Detect which cell encompasses the target text, then output its (x, y) center coordinate. 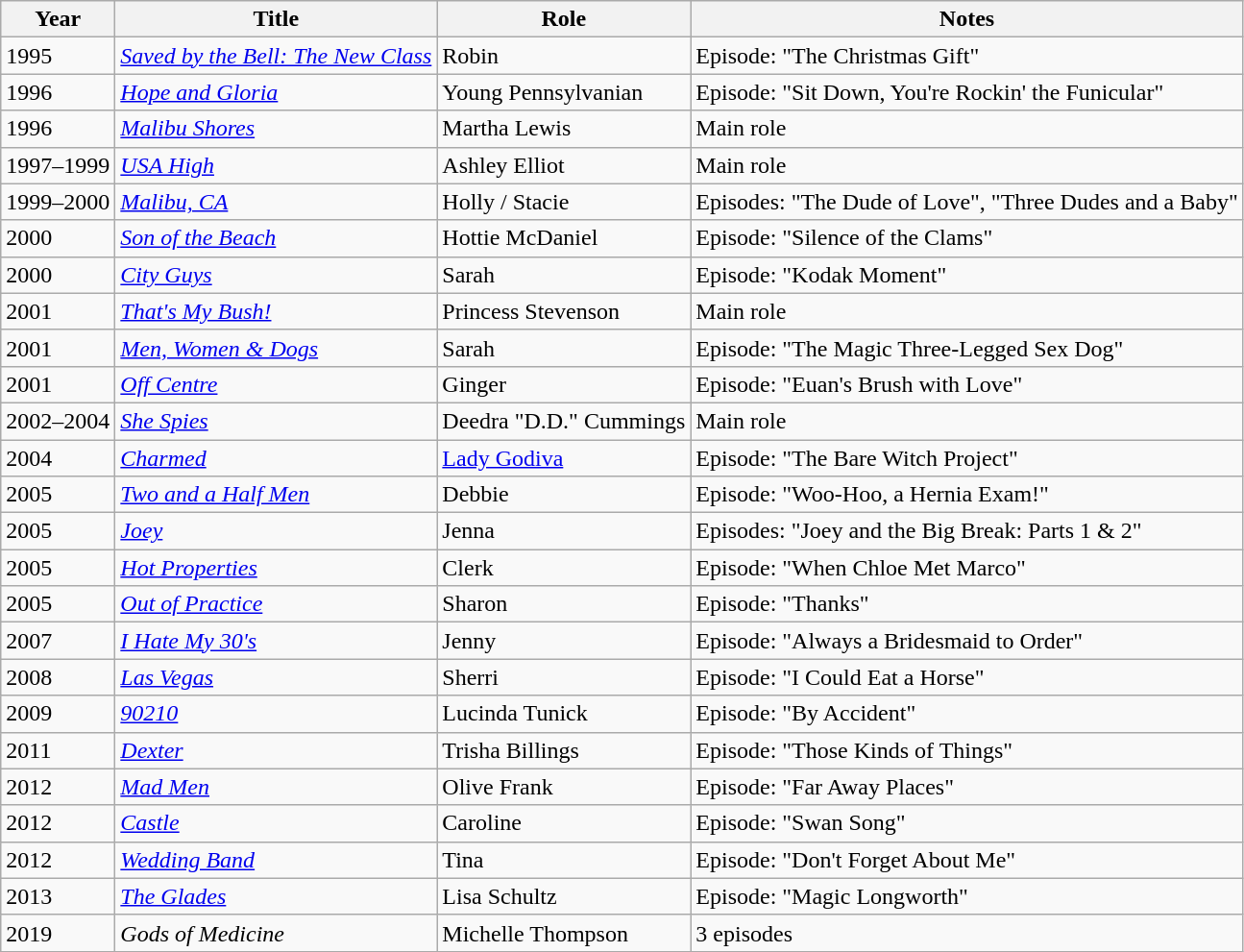
Holly / Stacie (564, 202)
Jenna (564, 531)
2013 (58, 896)
Malibu Shores (277, 129)
Martha Lewis (564, 129)
2004 (58, 458)
Sherri (564, 677)
Episode: "Woo-Hoo, a Hernia Exam!" (966, 495)
Hope and Gloria (277, 92)
Trisha Billings (564, 750)
Lucinda Tunick (564, 714)
Episode: "When Chloe Met Marco" (966, 568)
Lisa Schultz (564, 896)
2009 (58, 714)
The Glades (277, 896)
I Hate My 30's (277, 641)
Joey (277, 531)
Title (277, 19)
1999–2000 (58, 202)
Lady Godiva (564, 458)
Tina (564, 860)
1995 (58, 56)
Episode: "Thanks" (966, 604)
Son of the Beach (277, 238)
Episode: "I Could Eat a Horse" (966, 677)
Jenny (564, 641)
Robin (564, 56)
She Spies (277, 421)
Ginger (564, 384)
Men, Women & Dogs (277, 348)
Hot Properties (277, 568)
City Guys (277, 275)
Mad Men (277, 787)
Episode: "Those Kinds of Things" (966, 750)
2008 (58, 677)
Gods of Medicine (277, 933)
Out of Practice (277, 604)
2007 (58, 641)
Deedra "D.D." Cummings (564, 421)
Episode: "The Christmas Gift" (966, 56)
Episodes: "Joey and the Big Break: Parts 1 & 2" (966, 531)
Episode: "Magic Longworth" (966, 896)
90210 (277, 714)
2019 (58, 933)
Role (564, 19)
Ashley Elliot (564, 165)
Episode: "Far Away Places" (966, 787)
Episode: "Don't Forget About Me" (966, 860)
Charmed (277, 458)
Episode: "The Bare Witch Project" (966, 458)
Episode: "Kodak Moment" (966, 275)
Dexter (277, 750)
Episodes: "The Dude of Love", "Three Dudes and a Baby" (966, 202)
Castle (277, 823)
Episode: "Always a Bridesmaid to Order" (966, 641)
Episode: "The Magic Three-Legged Sex Dog" (966, 348)
Debbie (564, 495)
Young Pennsylvanian (564, 92)
Princess Stevenson (564, 311)
Episode: "Swan Song" (966, 823)
That's My Bush! (277, 311)
Saved by the Bell: The New Class (277, 56)
Malibu, CA (277, 202)
Year (58, 19)
Michelle Thompson (564, 933)
Caroline (564, 823)
Olive Frank (564, 787)
1997–1999 (58, 165)
Hottie McDaniel (564, 238)
Clerk (564, 568)
Las Vegas (277, 677)
Two and a Half Men (277, 495)
Wedding Band (277, 860)
Episode: "Euan's Brush with Love" (966, 384)
2002–2004 (58, 421)
2011 (58, 750)
Episode: "Sit Down, You're Rockin' the Funicular" (966, 92)
Off Centre (277, 384)
Episode: "Silence of the Clams" (966, 238)
USA High (277, 165)
Sharon (564, 604)
Notes (966, 19)
Episode: "By Accident" (966, 714)
3 episodes (966, 933)
